Extract the (X, Y) coordinate from the center of the cell holding the provided text.  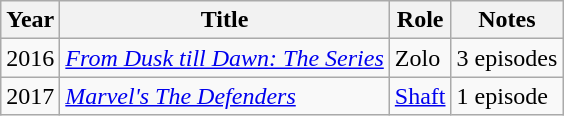
Role (420, 20)
2016 (30, 58)
Zolo (420, 58)
Shaft (420, 96)
Marvel's The Defenders (224, 96)
1 episode (507, 96)
Title (224, 20)
3 episodes (507, 58)
2017 (30, 96)
From Dusk till Dawn: The Series (224, 58)
Notes (507, 20)
Year (30, 20)
